Determine the (X, Y) coordinate at the center of the cell enclosing the given text.  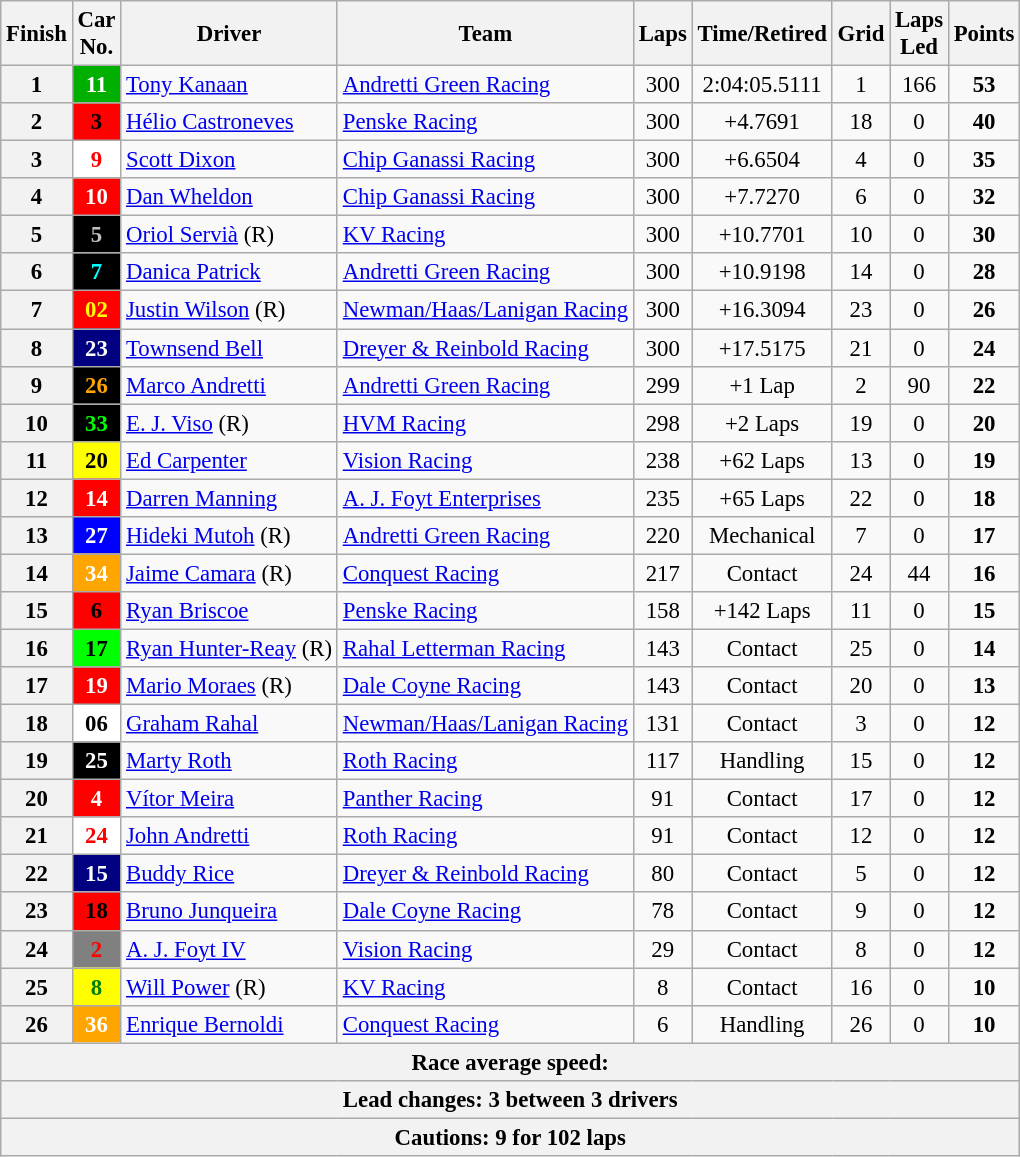
Points (984, 34)
Cautions: 9 for 102 laps (510, 1137)
Laps (662, 34)
Hélio Castroneves (230, 122)
A. J. Foyt Enterprises (485, 498)
235 (662, 498)
117 (662, 761)
John Andretti (230, 836)
158 (662, 611)
238 (662, 460)
+62 Laps (762, 460)
Lead changes: 3 between 3 drivers (510, 1100)
Rahal Letterman Racing (485, 648)
35 (984, 160)
28 (984, 273)
53 (984, 85)
217 (662, 573)
Ed Carpenter (230, 460)
90 (920, 385)
30 (984, 235)
80 (662, 874)
LapsLed (920, 34)
40 (984, 122)
166 (920, 85)
CarNo. (96, 34)
A. J. Foyt IV (230, 949)
220 (662, 536)
Grid (860, 34)
+65 Laps (762, 498)
+6.6504 (762, 160)
Mechanical (762, 536)
Race average speed: (510, 1062)
+1 Lap (762, 385)
27 (96, 536)
298 (662, 423)
36 (96, 1024)
Marty Roth (230, 761)
+10.9198 (762, 273)
+2 Laps (762, 423)
+17.5175 (762, 348)
+7.7270 (762, 197)
Team (485, 34)
Oriol Servià (R) (230, 235)
Enrique Bernoldi (230, 1024)
+142 Laps (762, 611)
Driver (230, 34)
78 (662, 912)
2:04:05.5111 (762, 85)
02 (96, 310)
06 (96, 724)
Bruno Junqueira (230, 912)
Dan Wheldon (230, 197)
E. J. Viso (R) (230, 423)
131 (662, 724)
44 (920, 573)
Graham Rahal (230, 724)
HVM Racing (485, 423)
+4.7691 (762, 122)
Danica Patrick (230, 273)
29 (662, 949)
32 (984, 197)
Vítor Meira (230, 799)
Panther Racing (485, 799)
Mario Moraes (R) (230, 686)
+10.7701 (762, 235)
Marco Andretti (230, 385)
Darren Manning (230, 498)
Finish (36, 34)
33 (96, 423)
Jaime Camara (R) (230, 573)
34 (96, 573)
Hideki Mutoh (R) (230, 536)
Justin Wilson (R) (230, 310)
Townsend Bell (230, 348)
Ryan Briscoe (230, 611)
Scott Dixon (230, 160)
Will Power (R) (230, 987)
299 (662, 385)
Time/Retired (762, 34)
+16.3094 (762, 310)
Buddy Rice (230, 874)
Ryan Hunter-Reay (R) (230, 648)
Tony Kanaan (230, 85)
